Search for the cell housing the specified text and yield its [X, Y] center coordinate. 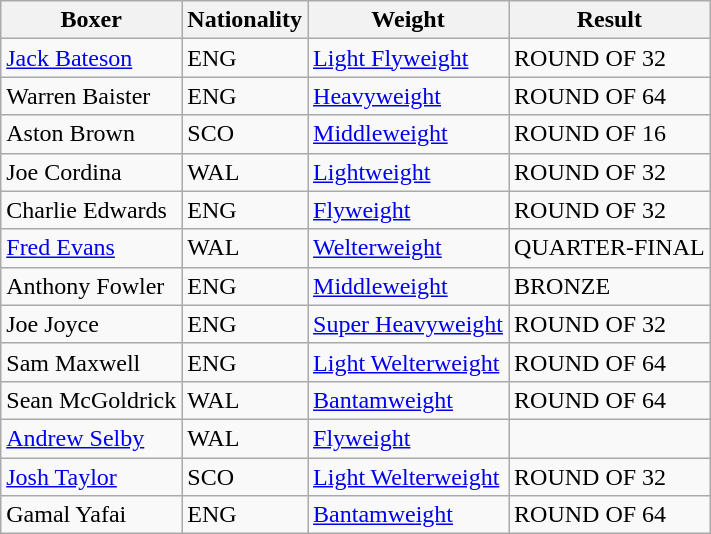
Joe Cordina [92, 172]
Weight [408, 20]
QUARTER-FINAL [610, 248]
ROUND OF 16 [610, 134]
Lightweight [408, 172]
Sean McGoldrick [92, 400]
Charlie Edwards [92, 210]
Result [610, 20]
Welterweight [408, 248]
Gamal Yafai [92, 515]
Super Heavyweight [408, 324]
Nationality [245, 20]
Heavyweight [408, 96]
Andrew Selby [92, 438]
Boxer [92, 20]
Sam Maxwell [92, 362]
Jack Bateson [92, 58]
BRONZE [610, 286]
Fred Evans [92, 248]
Light Flyweight [408, 58]
Aston Brown [92, 134]
Josh Taylor [92, 477]
Joe Joyce [92, 324]
Anthony Fowler [92, 286]
Warren Baister [92, 96]
